From the cell containing the given text, extract its center point as [X, Y] coordinate. 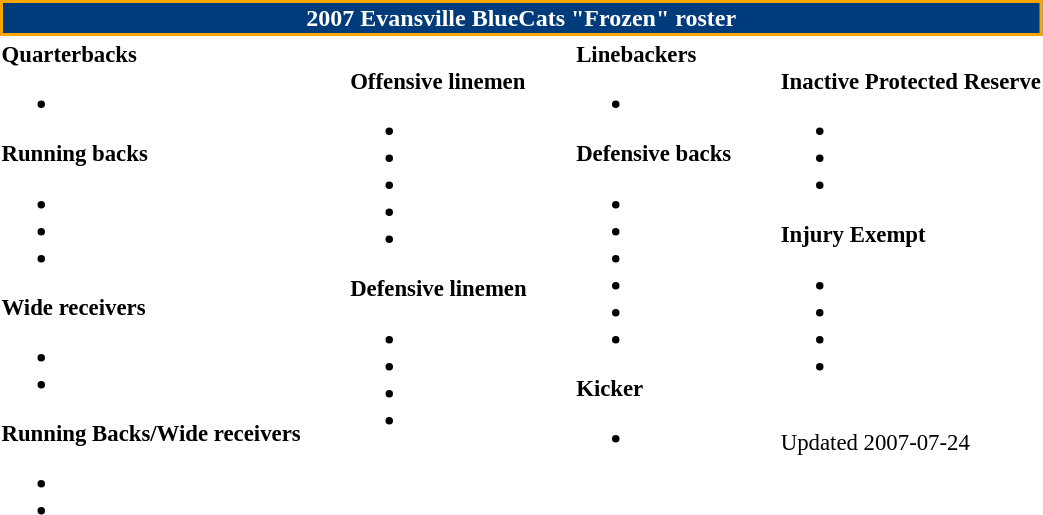
2007 Evansville BlueCats "Frozen" roster [521, 18]
